From the cell containing the given text, extract its center point as [x, y] coordinate. 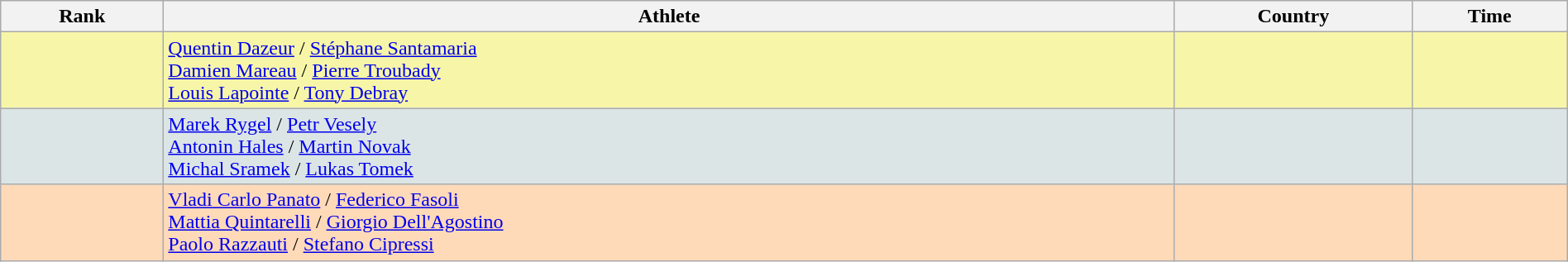
Rank [83, 17]
Marek Rygel / Petr VeselyAntonin Hales / Martin NovakMichal Sramek / Lukas Tomek [670, 146]
Time [1489, 17]
Athlete [670, 17]
Country [1293, 17]
Quentin Dazeur / Stéphane SantamariaDamien Mareau / Pierre Troubady Louis Lapointe / Tony Debray [670, 70]
Vladi Carlo Panato / Federico FasoliMattia Quintarelli / Giorgio Dell'AgostinoPaolo Razzauti / Stefano Cipressi [670, 222]
